Provide the [X, Y] coordinate of the cell's center where the given text is located.  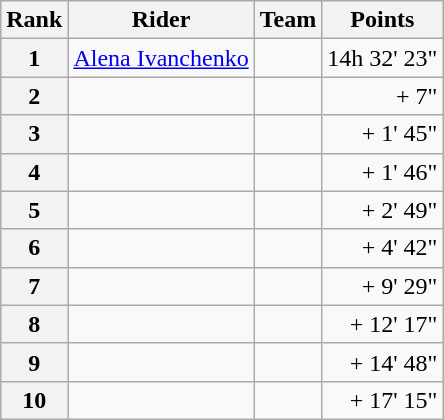
Rider [161, 20]
8 [34, 324]
7 [34, 286]
6 [34, 248]
+ 1' 45" [382, 134]
9 [34, 362]
1 [34, 58]
+ 17' 15" [382, 400]
+ 14' 48" [382, 362]
2 [34, 96]
5 [34, 210]
3 [34, 134]
+ 7" [382, 96]
+ 4' 42" [382, 248]
Team [288, 20]
Rank [34, 20]
14h 32' 23" [382, 58]
Points [382, 20]
Alena Ivanchenko [161, 58]
10 [34, 400]
+ 2' 49" [382, 210]
+ 12' 17" [382, 324]
+ 9' 29" [382, 286]
+ 1' 46" [382, 172]
4 [34, 172]
